Return [x, y] of the center of cell containing provided text 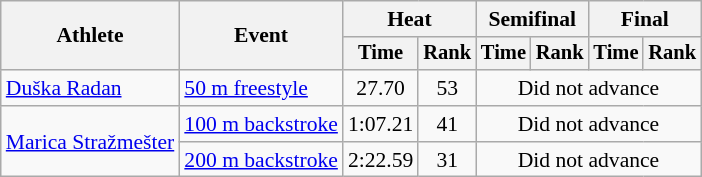
1:07.21 [380, 124]
Marica Stražmešter [90, 142]
50 m freestyle [261, 88]
53 [447, 88]
Athlete [90, 36]
41 [447, 124]
Heat [410, 19]
Duška Radan [90, 88]
Final [644, 19]
Semifinal [532, 19]
27.70 [380, 88]
100 m backstroke [261, 124]
Event [261, 36]
